Scan for the cell matching the given text and deliver its (X, Y) coordinate at center. 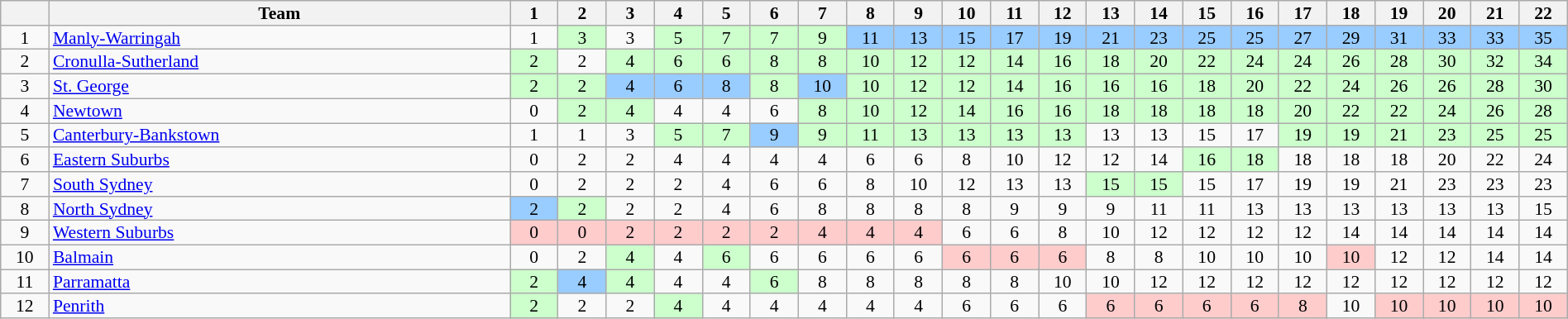
Manly-Warringah (280, 38)
Team (280, 13)
35 (1543, 38)
Eastern Suburbs (280, 159)
34 (1543, 62)
27 (1303, 38)
St. George (280, 87)
Balmain (280, 258)
Penrith (280, 307)
31 (1398, 38)
Parramatta (280, 282)
Canterbury-Bankstown (280, 136)
South Sydney (280, 184)
Newtown (280, 111)
Western Suburbs (280, 233)
32 (1495, 62)
29 (1350, 38)
Cronulla-Sutherland (280, 62)
North Sydney (280, 209)
